Pinpoint the cell where the given text exists, returning its (x, y) midpoint coordinate. 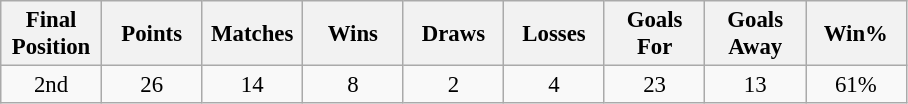
23 (654, 85)
Final Position (52, 34)
Wins (354, 34)
Win% (856, 34)
14 (252, 85)
Points (152, 34)
26 (152, 85)
2 (454, 85)
4 (554, 85)
61% (856, 85)
Matches (252, 34)
Goals Away (756, 34)
Losses (554, 34)
Goals For (654, 34)
Draws (454, 34)
2nd (52, 85)
13 (756, 85)
8 (354, 85)
